Capture the cell that displays the provided text and extract its [x, y] central coordinate. 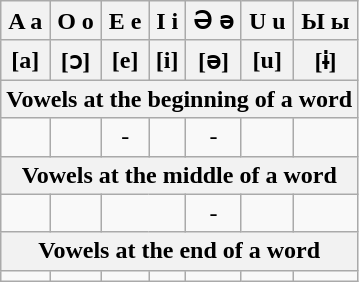
[u] [267, 60]
O o [76, 21]
Ы ы [325, 21]
E e [124, 21]
Vowels at the end of a word [180, 251]
[ɔ] [76, 60]
[ɨ] [325, 60]
Vowels at the beginning of a word [180, 99]
[e] [124, 60]
[ə] [213, 60]
U u [267, 21]
A a [26, 21]
Ə ə [213, 21]
I i [168, 21]
[i] [168, 60]
[a] [26, 60]
Vowels at the middle of a word [180, 175]
